Output the (x, y) coordinate of the center of the cell containing the given text.  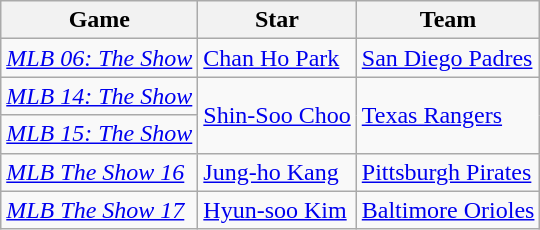
MLB 15: The Show (100, 134)
MLB 14: The Show (100, 96)
Jung-ho Kang (277, 172)
MLB 06: The Show (100, 58)
Texas Rangers (448, 115)
Pittsburgh Pirates (448, 172)
Game (100, 20)
Team (448, 20)
Star (277, 20)
San Diego Padres (448, 58)
Baltimore Orioles (448, 210)
MLB The Show 17 (100, 210)
Chan Ho Park (277, 58)
MLB The Show 16 (100, 172)
Hyun-soo Kim (277, 210)
Shin-Soo Choo (277, 115)
